Capture the cell that displays the provided text and extract its (x, y) central coordinate. 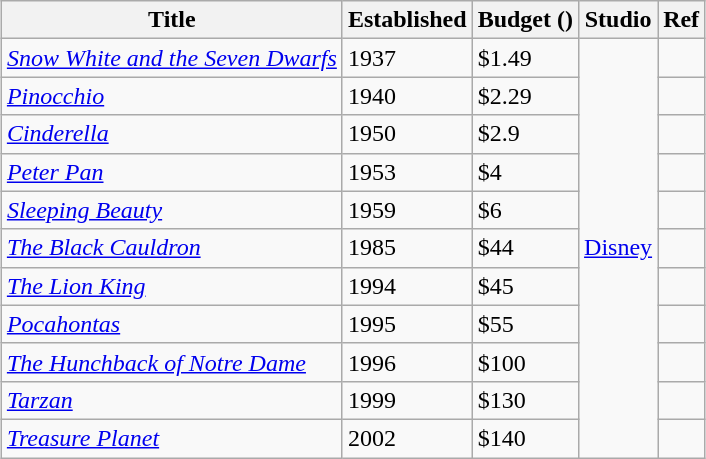
1940 (407, 96)
1985 (407, 248)
$45 (525, 286)
Title (172, 20)
Disney (618, 248)
1994 (407, 286)
Tarzan (172, 400)
$140 (525, 438)
$44 (525, 248)
Studio (618, 20)
1995 (407, 324)
$130 (525, 400)
Sleeping Beauty (172, 210)
2002 (407, 438)
The Black Cauldron (172, 248)
Ref (682, 20)
$55 (525, 324)
The Lion King (172, 286)
$1.49 (525, 58)
$4 (525, 172)
1996 (407, 362)
Snow White and the Seven Dwarfs (172, 58)
Pinocchio (172, 96)
$6 (525, 210)
The Hunchback of Notre Dame (172, 362)
1937 (407, 58)
Established (407, 20)
1950 (407, 134)
$2.29 (525, 96)
Cinderella (172, 134)
Treasure Planet (172, 438)
Peter Pan (172, 172)
1953 (407, 172)
Pocahontas (172, 324)
$100 (525, 362)
Budget () (525, 20)
1999 (407, 400)
1959 (407, 210)
$2.9 (525, 134)
